Search for the cell housing the specified text and yield its [X, Y] center coordinate. 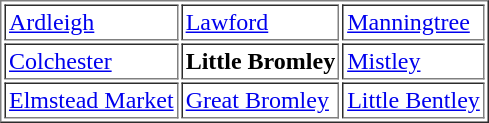
Elmstead Market [91, 100]
Ardleigh [91, 22]
Mistley [414, 62]
Little Bromley [260, 62]
Manningtree [414, 22]
Little Bentley [414, 100]
Colchester [91, 62]
Great Bromley [260, 100]
Lawford [260, 22]
